Return [x, y] of the center of cell containing provided text 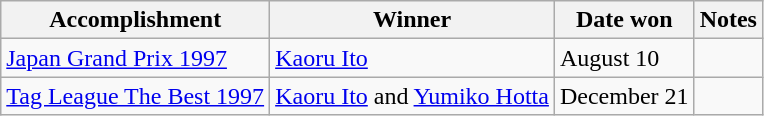
Kaoru Ito and Yumiko Hotta [412, 96]
Accomplishment [136, 20]
Kaoru Ito [412, 58]
Winner [412, 20]
Tag League The Best 1997 [136, 96]
August 10 [624, 58]
December 21 [624, 96]
Japan Grand Prix 1997 [136, 58]
Date won [624, 20]
Notes [728, 20]
